Output the [x, y] coordinate of the center of the cell containing the given text.  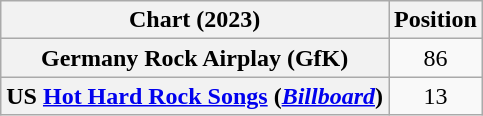
Position [436, 20]
Chart (2023) [195, 20]
Germany Rock Airplay (GfK) [195, 58]
13 [436, 96]
86 [436, 58]
US Hot Hard Rock Songs (Billboard) [195, 96]
